Identify which cell holds the provided text, then report its [X, Y] central coordinate. 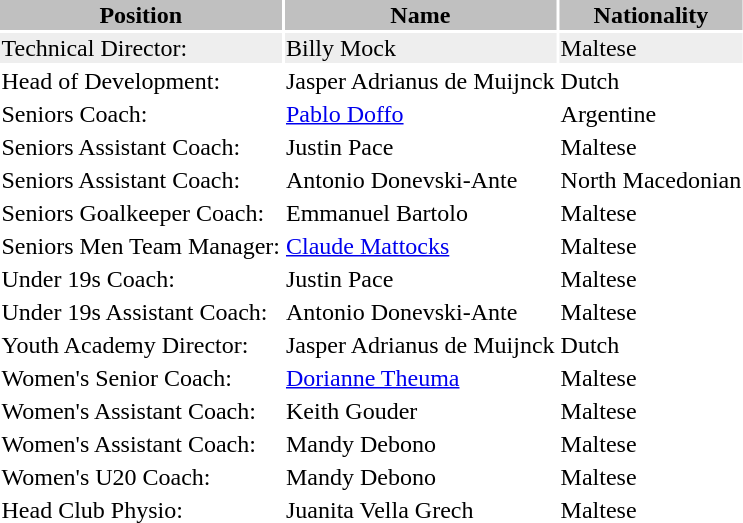
Position [140, 15]
Keith Gouder [420, 411]
Emmanuel Bartolo [420, 213]
Women's U20 Coach: [140, 477]
Youth Academy Director: [140, 345]
Billy Mock [420, 48]
North Macedonian [651, 180]
Argentine [651, 114]
Under 19s Coach: [140, 279]
Women's Senior Coach: [140, 378]
Dorianne Theuma [420, 378]
Under 19s Assistant Coach: [140, 312]
Claude Mattocks [420, 246]
Seniors Goalkeeper Coach: [140, 213]
Pablo Doffo [420, 114]
Name [420, 15]
Nationality [651, 15]
Seniors Coach: [140, 114]
Seniors Men Team Manager: [140, 246]
Head of Development: [140, 81]
Technical Director: [140, 48]
